Determine the (x, y) coordinate at the center of the cell enclosing the given text.  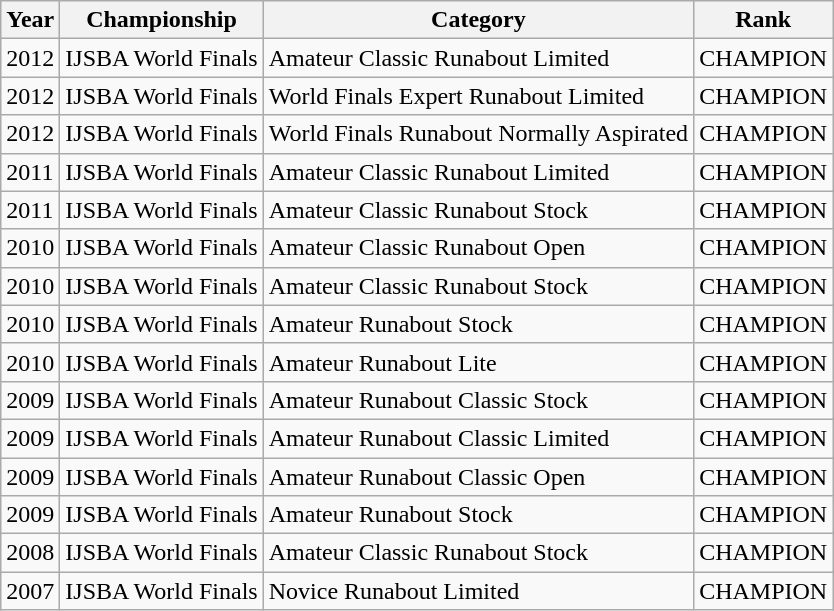
Amateur Runabout Classic Stock (478, 400)
Novice Runabout Limited (478, 591)
World Finals Expert Runabout Limited (478, 96)
Amateur Runabout Lite (478, 362)
Amateur Runabout Classic Open (478, 477)
Championship (162, 20)
Category (478, 20)
Amateur Runabout Classic Limited (478, 438)
Rank (764, 20)
World Finals Runabout Normally Aspirated (478, 134)
Amateur Classic Runabout Open (478, 248)
Year (30, 20)
2007 (30, 591)
2008 (30, 553)
